Scan for the cell matching the given text and deliver its (X, Y) coordinate at center. 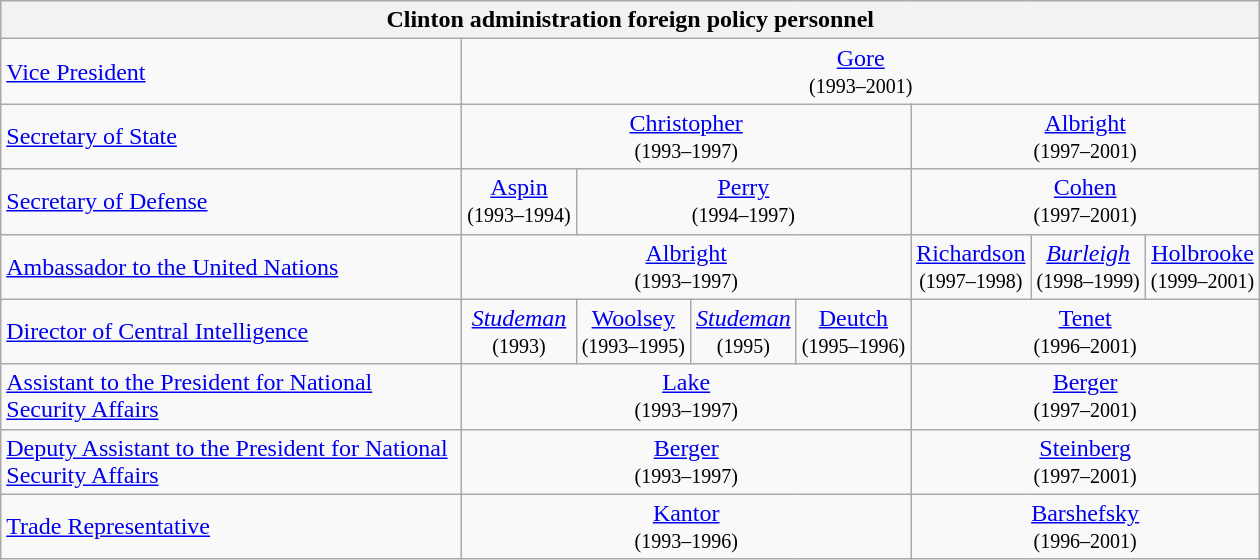
Clinton administration foreign policy personnel (630, 20)
Assistant to the President for National Security Affairs (232, 396)
Cohen(1997–2001) (1086, 202)
Studeman(1993) (519, 332)
Barshefsky(1996–2001) (1086, 526)
Albright(1997–2001) (1086, 136)
Albright(1993–1997) (686, 266)
Secretary of State (232, 136)
Steinberg(1997–2001) (1086, 462)
Secretary of Defense (232, 202)
Deputy Assistant to the President for National Security Affairs (232, 462)
Gore(1993–2001) (861, 72)
Christopher(1993–1997) (686, 136)
Richardson(1997–1998) (971, 266)
Woolsey(1993–1995) (633, 332)
Studeman(1995) (744, 332)
Holbrooke(1999–2001) (1202, 266)
Tenet(1996–2001) (1086, 332)
Aspin(1993–1994) (519, 202)
Berger(1993–1997) (686, 462)
Perry(1994–1997) (743, 202)
Burleigh(1998–1999) (1088, 266)
Kantor(1993–1996) (686, 526)
Deutch(1995–1996) (853, 332)
Vice President (232, 72)
Lake(1993–1997) (686, 396)
Ambassador to the United Nations (232, 266)
Trade Representative (232, 526)
Director of Central Intelligence (232, 332)
Berger(1997–2001) (1086, 396)
